Return [X, Y] of the center of cell containing provided text 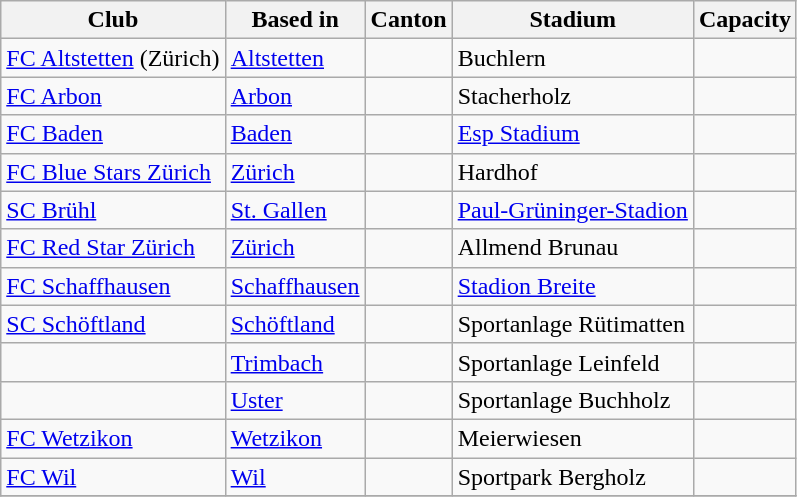
Allmend Brunau [572, 248]
Stadion Breite [572, 286]
FC Arbon [113, 96]
FC Altstetten (Zürich) [113, 58]
FC Blue Stars Zürich [113, 172]
Canton [408, 20]
Stacherholz [572, 96]
Wetzikon [295, 438]
Altstetten [295, 58]
Buchlern [572, 58]
Stadium [572, 20]
Esp Stadium [572, 134]
Paul-Grüninger-Stadion [572, 210]
Baden [295, 134]
FC Baden [113, 134]
Sportanlage Buchholz [572, 400]
FC Wil [113, 477]
Based in [295, 20]
Schöftland [295, 324]
SC Brühl [113, 210]
Schaffhausen [295, 286]
Meierwiesen [572, 438]
FC Schaffhausen [113, 286]
Wil [295, 477]
FC Wetzikon [113, 438]
Trimbach [295, 362]
Club [113, 20]
Uster [295, 400]
FC Red Star Zürich [113, 248]
Sportpark Bergholz [572, 477]
Arbon [295, 96]
Hardhof [572, 172]
St. Gallen [295, 210]
Sportanlage Rütimatten [572, 324]
SC Schöftland [113, 324]
Capacity [744, 20]
Sportanlage Leinfeld [572, 362]
